Extract the (X, Y) coordinate from the center of the cell holding the provided text.  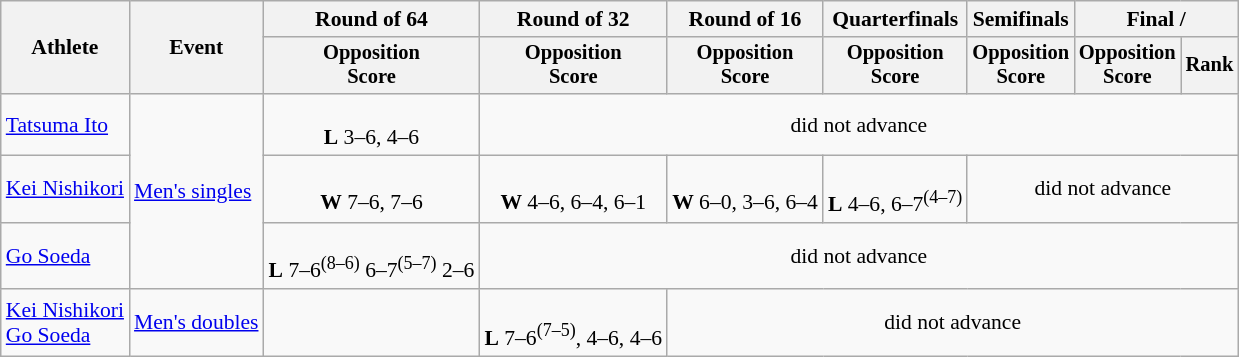
Semifinals (1020, 19)
Tatsuma Ito (65, 124)
Round of 32 (573, 19)
Kei NishikoriGo Soeda (65, 322)
W 7–6, 7–6 (372, 190)
L 3–6, 4–6 (372, 124)
Quarterfinals (895, 19)
Round of 64 (372, 19)
Final / (1156, 19)
L 7–6(7–5), 4–6, 4–6 (573, 322)
Athlete (65, 48)
W 6–0, 3–6, 6–4 (745, 190)
Event (196, 48)
Kei Nishikori (65, 190)
Men's singles (196, 192)
Rank (1210, 66)
Men's doubles (196, 322)
L 4–6, 6–7(4–7) (895, 190)
Go Soeda (65, 256)
Round of 16 (745, 19)
W 4–6, 6–4, 6–1 (573, 190)
L 7–6(8–6) 6–7(5–7) 2–6 (372, 256)
